Identify which cell holds the provided text, then report its [X, Y] central coordinate. 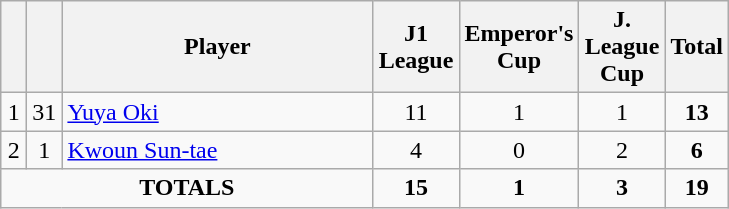
19 [697, 188]
J1 League [416, 47]
6 [697, 150]
31 [44, 112]
TOTALS [187, 188]
4 [416, 150]
11 [416, 112]
Emperor's Cup [519, 47]
Total [697, 47]
Player [218, 47]
3 [622, 188]
J. League Cup [622, 47]
0 [519, 150]
Yuya Oki [218, 112]
13 [697, 112]
Kwoun Sun-tae [218, 150]
15 [416, 188]
